Identify which cell holds the provided text, then report its (X, Y) central coordinate. 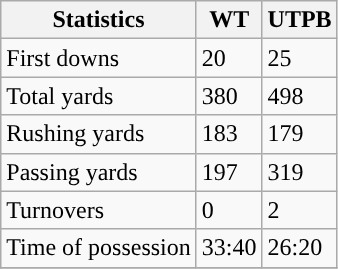
380 (229, 96)
498 (300, 96)
Passing yards (99, 172)
Time of possession (99, 248)
33:40 (229, 248)
UTPB (300, 20)
Rushing yards (99, 134)
Turnovers (99, 210)
179 (300, 134)
WT (229, 20)
Statistics (99, 20)
2 (300, 210)
0 (229, 210)
197 (229, 172)
20 (229, 58)
26:20 (300, 248)
Total yards (99, 96)
183 (229, 134)
First downs (99, 58)
25 (300, 58)
319 (300, 172)
